Extract the (X, Y) coordinate from the center of the cell holding the provided text.  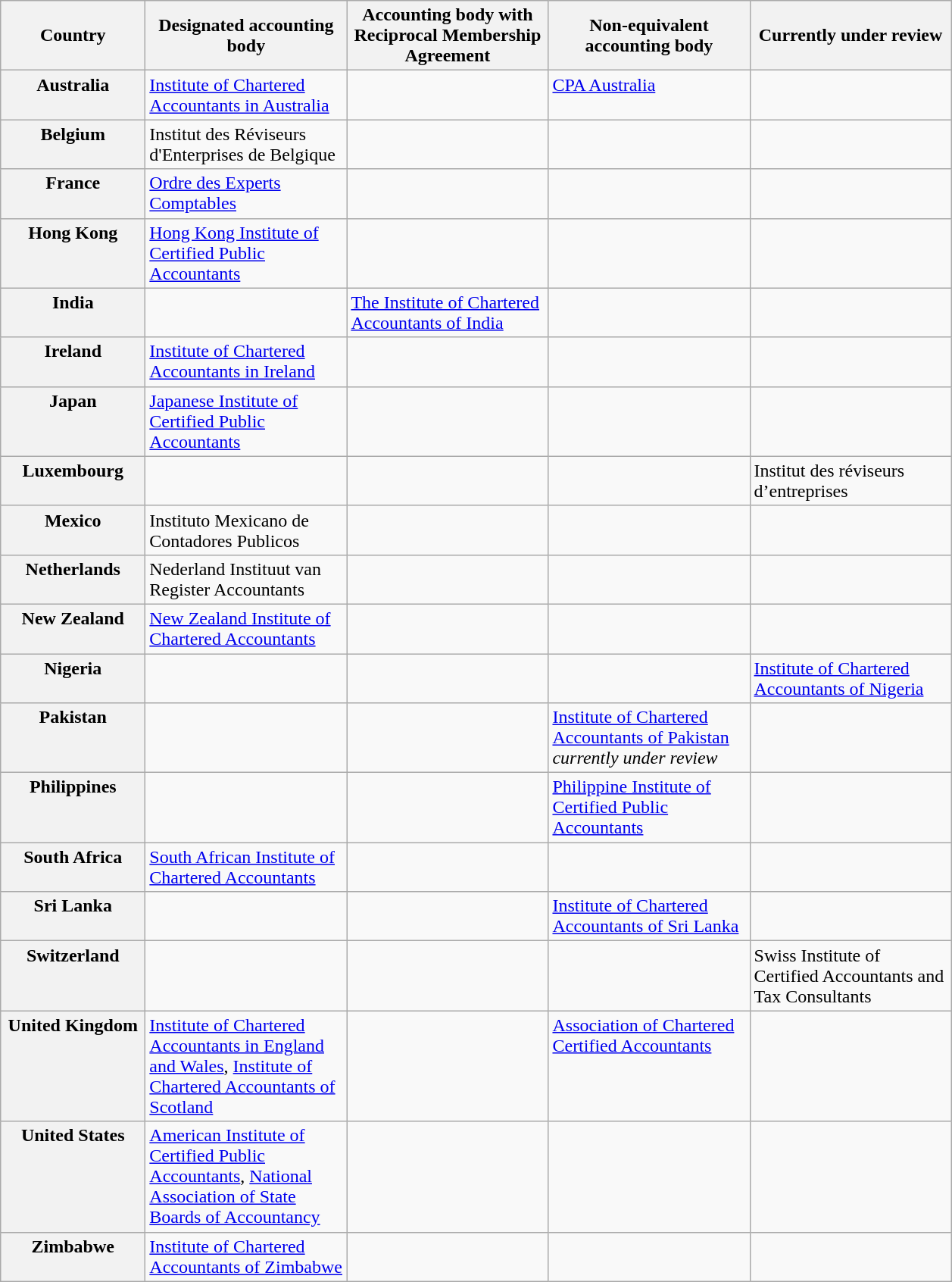
Mexico (73, 530)
Belgium (73, 144)
India (73, 312)
Institute of Chartered Accountants in Australia (246, 95)
France (73, 194)
Accounting body with Reciprocal Membership Agreement (448, 36)
Australia (73, 95)
New Zealand Institute of Chartered Accountants (246, 629)
Institute of Chartered Accountants of Pakistan currently under review (649, 738)
Switzerland (73, 976)
Sri Lanka (73, 917)
Japan (73, 421)
Instituto Mexicano de Contadores Publicos (246, 530)
Institute of Chartered Accountants in England and Wales, Institute of Chartered Accountants of Scotland (246, 1066)
Netherlands (73, 579)
United States (73, 1177)
Nigeria (73, 677)
United Kingdom (73, 1066)
Institute of Chartered Accountants in Ireland (246, 362)
Institute of Chartered Accountants of Nigeria (851, 677)
Institute of Chartered Accountants of Zimbabwe (246, 1256)
Institute of Chartered Accountants of Sri Lanka (649, 917)
Swiss Institute of Certified Accountants and Tax Consultants (851, 976)
New Zealand (73, 629)
Institut des Réviseurs d'Enterprises de Belgique (246, 144)
Association of Chartered Certified Accountants (649, 1066)
Currently under review (851, 36)
Philippines (73, 808)
Ireland (73, 362)
The Institute of Chartered Accountants of India (448, 312)
Nederland Instituut van Register Accountants (246, 579)
Country (73, 36)
Non-equivalent accounting body (649, 36)
Pakistan (73, 738)
CPA Australia (649, 95)
Ordre des Experts Comptables (246, 194)
South African Institute of Chartered Accountants (246, 867)
Institut des réviseurs d’entreprises (851, 480)
Japanese Institute of Certified Public Accountants (246, 421)
Hong Kong (73, 253)
Hong Kong Institute of Certified Public Accountants (246, 253)
South Africa (73, 867)
Designated accounting body (246, 36)
American Institute of Certified Public Accountants, National Association of State Boards of Accountancy (246, 1177)
Philippine Institute of Certified Public Accountants (649, 808)
Zimbabwe (73, 1256)
Luxembourg (73, 480)
